Output the (X, Y) coordinate of the center of the cell containing the given text.  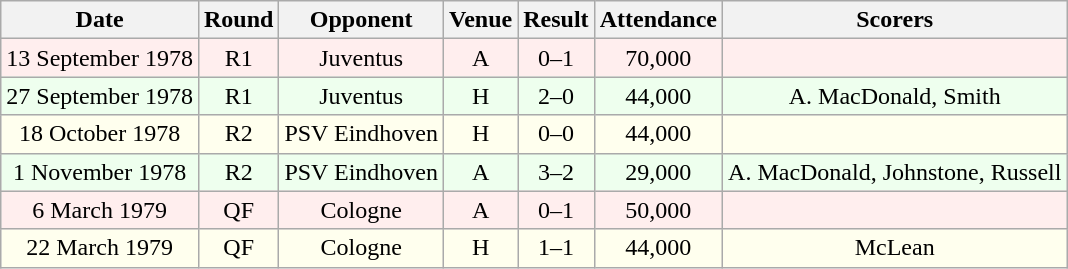
6 March 1979 (100, 210)
Date (100, 20)
3–2 (556, 172)
A. MacDonald, Johnstone, Russell (895, 172)
A. MacDonald, Smith (895, 96)
Result (556, 20)
50,000 (658, 210)
70,000 (658, 58)
27 September 1978 (100, 96)
Scorers (895, 20)
1–1 (556, 248)
2–0 (556, 96)
Venue (481, 20)
29,000 (658, 172)
Attendance (658, 20)
Opponent (362, 20)
13 September 1978 (100, 58)
22 March 1979 (100, 248)
Round (238, 20)
0–0 (556, 134)
1 November 1978 (100, 172)
18 October 1978 (100, 134)
McLean (895, 248)
